For the text-containing cell, return its midpoint in [x, y] coordinate format. 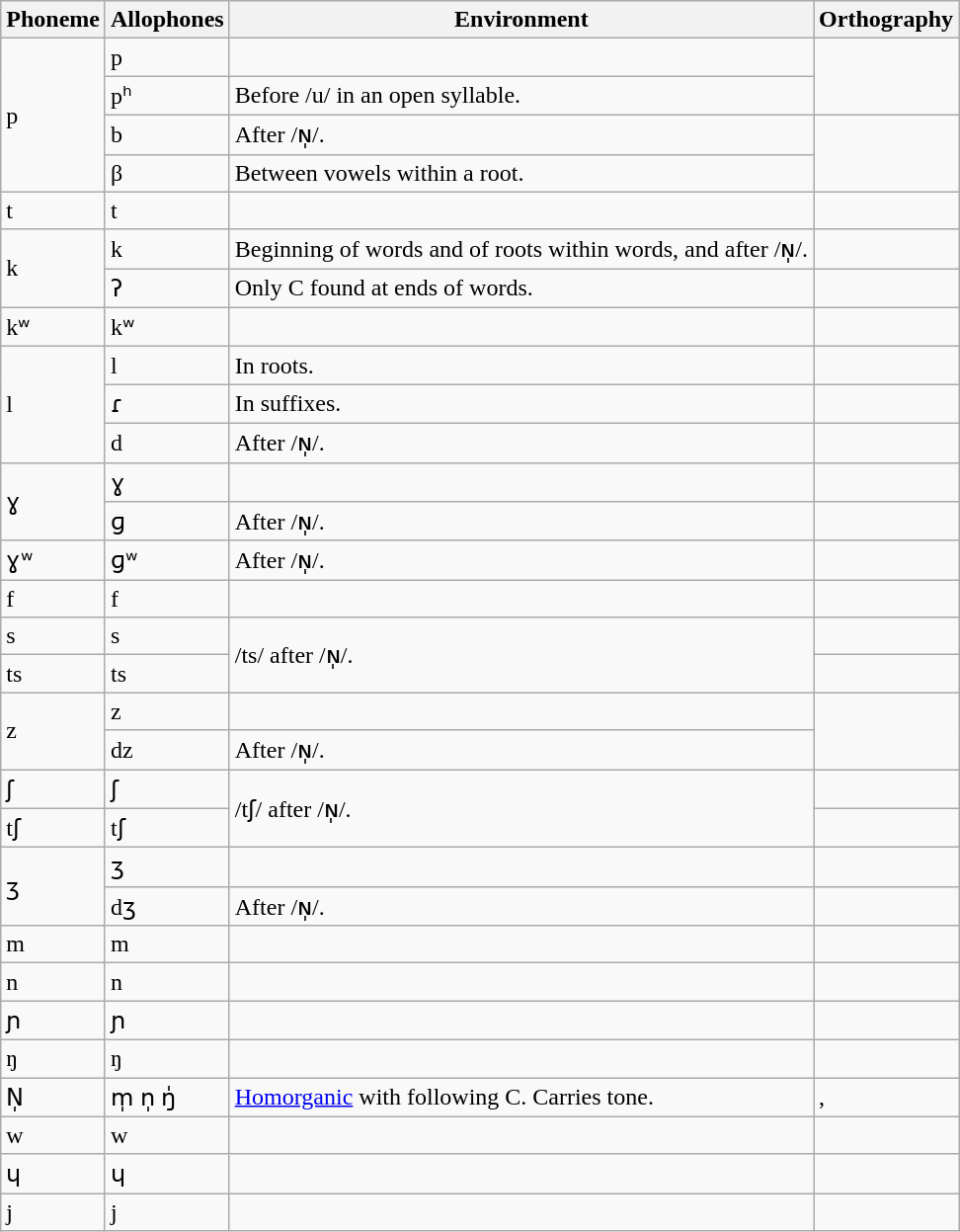
Beginning of words and of roots within words, and after /ɴ̩/. [521, 249]
dz [167, 750]
Between vowels within a root. [521, 173]
ɣʷ [53, 560]
pʰ [167, 96]
dʒ [167, 906]
β [167, 173]
m̩ n̩ ŋ̍ [167, 1097]
Allophones [167, 20]
In suffixes. [521, 404]
N̩ [53, 1097]
/ts/ after /ɴ̩/. [521, 655]
Homorganic with following C. Carries tone. [521, 1097]
/tʃ/ after /ɴ̩/. [521, 808]
b [167, 134]
Only C found at ends of words. [521, 288]
Before /u/ in an open syllable. [521, 96]
Orthography [887, 20]
d [167, 443]
ɡ [167, 522]
ɾ [167, 404]
Phoneme [53, 20]
In roots. [521, 366]
Environment [521, 20]
ɡʷ [167, 560]
ʔ [167, 288]
, [887, 1097]
